Output the (X, Y) coordinate of the center of the cell containing the given text.  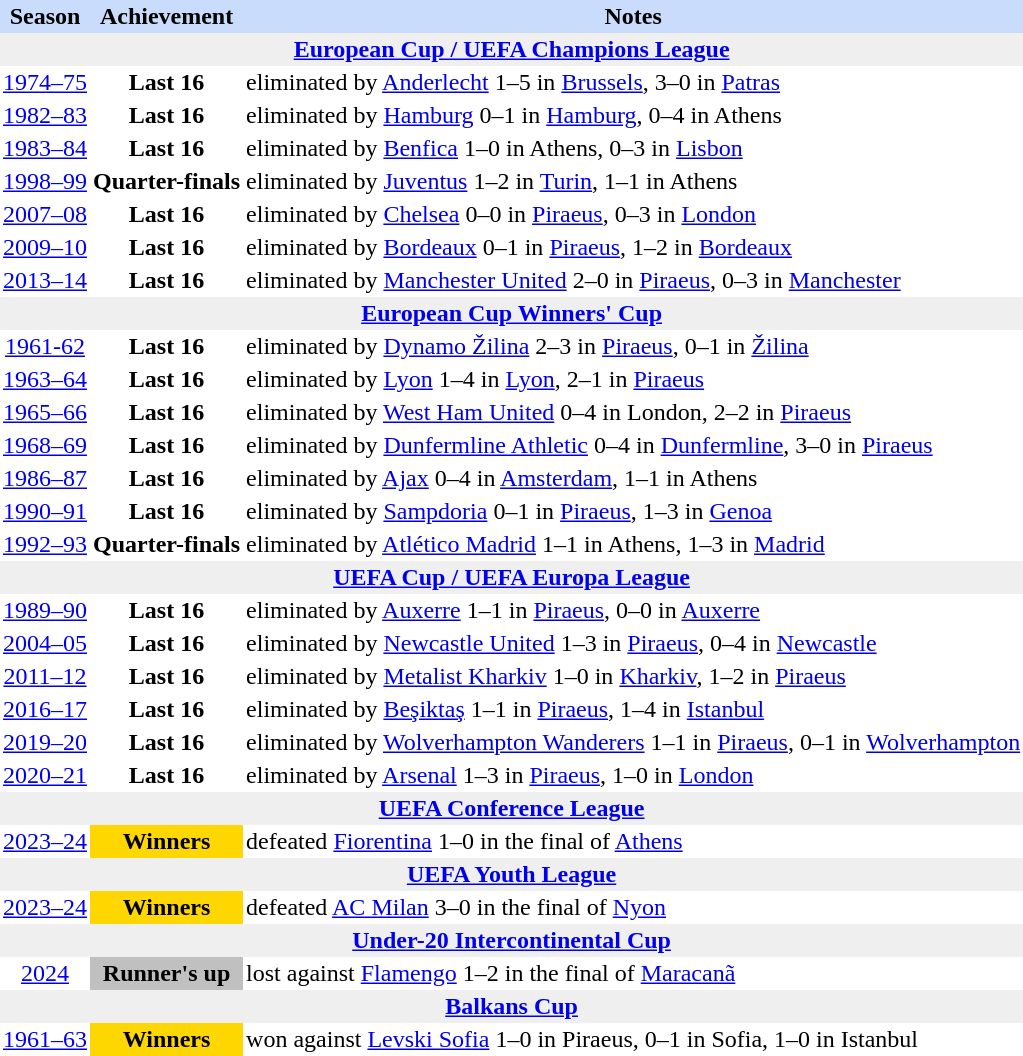
2009–10 (45, 248)
eliminated by Arsenal 1–3 in Piraeus, 1–0 in London (633, 776)
1982–83 (45, 116)
eliminated by Auxerre 1–1 in Piraeus, 0–0 in Auxerre (633, 610)
Under-20 Intercontinental Cup (512, 940)
Notes (633, 16)
Season (45, 16)
2020–21 (45, 776)
2007–08 (45, 214)
eliminated by Sampdoria 0–1 in Piraeus, 1–3 in Genoa (633, 512)
defeated Fiorentina 1–0 in the final of Athens (633, 842)
defeated AC Milan 3–0 in the final of Nyon (633, 908)
eliminated by West Ham United 0–4 in London, 2–2 in Piraeus (633, 412)
1989–90 (45, 610)
Runner's up (166, 974)
Achievement (166, 16)
2016–17 (45, 710)
eliminated by Lyon 1–4 in Lyon, 2–1 in Piraeus (633, 380)
1990–91 (45, 512)
2011–12 (45, 676)
1986–87 (45, 478)
1983–84 (45, 148)
eliminated by Hamburg 0–1 in Hamburg, 0–4 in Athens (633, 116)
UEFA Conference League (512, 808)
eliminated by Ajax 0–4 in Amsterdam, 1–1 in Athens (633, 478)
eliminated by Anderlecht 1–5 in Brussels, 3–0 in Patras (633, 82)
won against Levski Sofia 1–0 in Piraeus, 0–1 in Sofia, 1–0 in Istanbul (633, 1040)
2013–14 (45, 280)
1961-62 (45, 346)
UEFA Cup / UEFA Europa League (512, 578)
2004–05 (45, 644)
eliminated by Juventus 1–2 in Turin, 1–1 in Athens (633, 182)
European Cup / UEFA Champions League (512, 50)
1968–69 (45, 446)
eliminated by Wolverhampton Wanderers 1–1 in Piraeus, 0–1 in Wolverhampton (633, 742)
eliminated by Dunfermline Athletic 0–4 in Dunfermline, 3–0 in Piraeus (633, 446)
1961–63 (45, 1040)
UEFA Youth League (512, 874)
2019–20 (45, 742)
eliminated by Newcastle United 1–3 in Piraeus, 0–4 in Newcastle (633, 644)
European Cup Winners' Cup (512, 314)
1992–93 (45, 544)
eliminated by Beşiktaş 1–1 in Piraeus, 1–4 in Istanbul (633, 710)
1974–75 (45, 82)
eliminated by Benfica 1–0 in Athens, 0–3 in Lisbon (633, 148)
1963–64 (45, 380)
eliminated by Chelsea 0–0 in Piraeus, 0–3 in London (633, 214)
eliminated by Dynamo Žilina 2–3 in Piraeus, 0–1 in Žilina (633, 346)
eliminated by Bordeaux 0–1 in Piraeus, 1–2 in Bordeaux (633, 248)
eliminated by Metalist Kharkiv 1–0 in Kharkiv, 1–2 in Piraeus (633, 676)
Balkans Cup (512, 1006)
lost against Flamengo 1–2 in the final of Maracanã (633, 974)
1965–66 (45, 412)
2024 (45, 974)
eliminated by Atlético Madrid 1–1 in Athens, 1–3 in Madrid (633, 544)
eliminated by Manchester United 2–0 in Piraeus, 0–3 in Manchester (633, 280)
1998–99 (45, 182)
